Output the (x, y) coordinate of the center of the cell containing the given text.  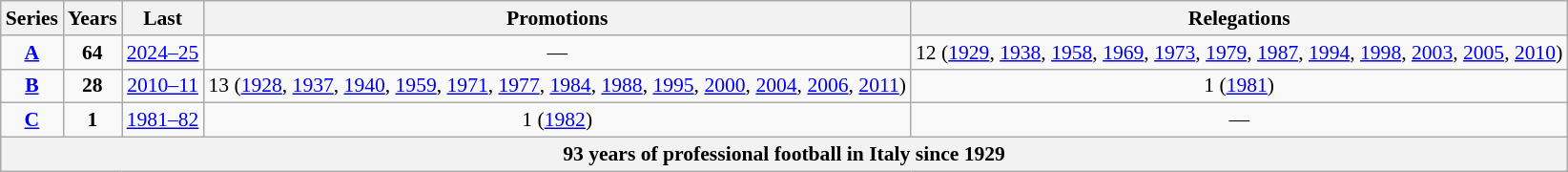
Last (163, 18)
2010–11 (163, 86)
Promotions (557, 18)
64 (93, 53)
1 (1982) (557, 120)
Years (93, 18)
1 (93, 120)
28 (93, 86)
1 (1981) (1239, 86)
12 (1929, 1938, 1958, 1969, 1973, 1979, 1987, 1994, 1998, 2003, 2005, 2010) (1239, 53)
Relegations (1239, 18)
13 (1928, 1937, 1940, 1959, 1971, 1977, 1984, 1988, 1995, 2000, 2004, 2006, 2011) (557, 86)
93 years of professional football in Italy since 1929 (784, 155)
2024–25 (163, 53)
1981–82 (163, 120)
B (32, 86)
Series (32, 18)
C (32, 120)
A (32, 53)
